Capture the cell that displays the provided text and extract its (x, y) central coordinate. 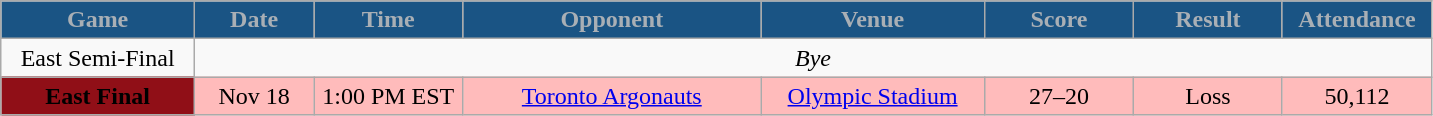
Score (1058, 20)
Olympic Stadium (873, 96)
50,112 (1356, 96)
Game (98, 20)
Date (254, 20)
Nov 18 (254, 96)
Bye (812, 58)
27–20 (1058, 96)
Attendance (1356, 20)
Toronto Argonauts (612, 96)
Time (388, 20)
East Semi-Final (98, 58)
East Final (98, 96)
Result (1208, 20)
Venue (873, 20)
Loss (1208, 96)
Opponent (612, 20)
1:00 PM EST (388, 96)
